Extract the [X, Y] coordinate from the center of the cell holding the provided text.  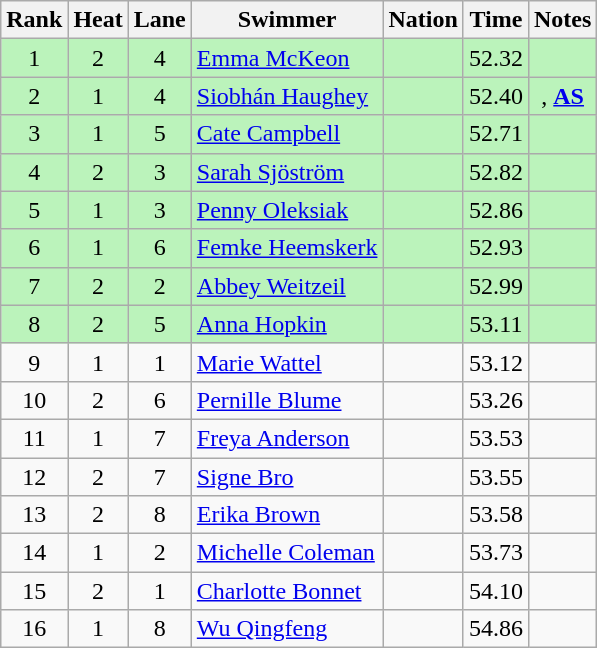
52.32 [496, 58]
53.11 [496, 324]
54.86 [496, 629]
53.55 [496, 477]
Michelle Coleman [287, 553]
Erika Brown [287, 515]
Charlotte Bonnet [287, 591]
Time [496, 20]
Freya Anderson [287, 438]
Femke Heemskerk [287, 248]
53.12 [496, 362]
52.40 [496, 96]
, AS [562, 96]
52.93 [496, 248]
53.58 [496, 515]
Emma McKeon [287, 58]
Abbey Weitzeil [287, 286]
Lane [160, 20]
53.73 [496, 553]
Swimmer [287, 20]
52.86 [496, 210]
Heat [98, 20]
15 [34, 591]
Rank [34, 20]
Penny Oleksiak [287, 210]
Sarah Sjöström [287, 172]
9 [34, 362]
52.99 [496, 286]
Siobhán Haughey [287, 96]
Pernille Blume [287, 400]
10 [34, 400]
Cate Campbell [287, 134]
11 [34, 438]
16 [34, 629]
Anna Hopkin [287, 324]
53.53 [496, 438]
Nation [423, 20]
14 [34, 553]
Notes [562, 20]
13 [34, 515]
Wu Qingfeng [287, 629]
52.71 [496, 134]
52.82 [496, 172]
53.26 [496, 400]
12 [34, 477]
Signe Bro [287, 477]
54.10 [496, 591]
Marie Wattel [287, 362]
